From the cell containing the given text, extract its center point as (X, Y) coordinate. 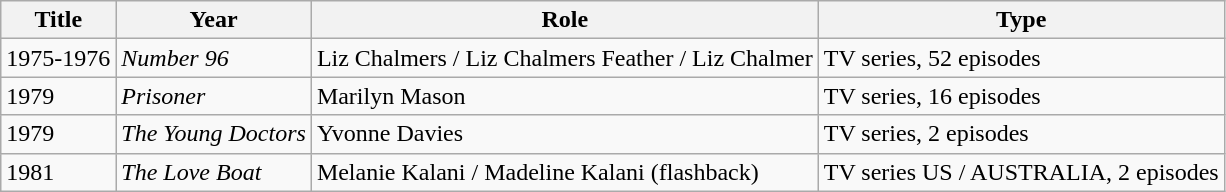
TV series, 52 episodes (1021, 58)
Marilyn Mason (564, 96)
Type (1021, 20)
Yvonne Davies (564, 134)
The Young Doctors (214, 134)
The Love Boat (214, 172)
Melanie Kalani / Madeline Kalani (flashback) (564, 172)
Title (58, 20)
1975-1976 (58, 58)
TV series, 2 episodes (1021, 134)
TV series US / AUSTRALIA, 2 episodes (1021, 172)
Liz Chalmers / Liz Chalmers Feather / Liz Chalmer (564, 58)
Role (564, 20)
TV series, 16 episodes (1021, 96)
Year (214, 20)
Number 96 (214, 58)
1981 (58, 172)
Prisoner (214, 96)
